From the cell containing the given text, extract its center point as [x, y] coordinate. 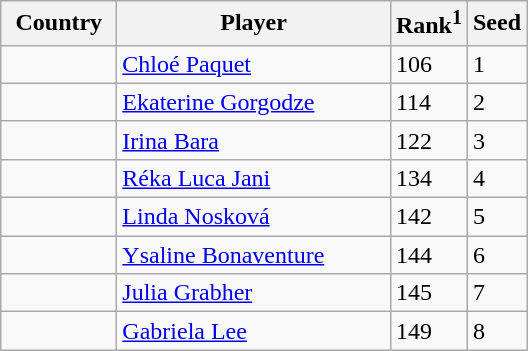
Seed [496, 24]
4 [496, 178]
Rank1 [428, 24]
144 [428, 255]
2 [496, 102]
3 [496, 140]
114 [428, 102]
106 [428, 64]
Ysaline Bonaventure [254, 255]
122 [428, 140]
134 [428, 178]
149 [428, 331]
6 [496, 255]
Réka Luca Jani [254, 178]
Chloé Paquet [254, 64]
Country [59, 24]
5 [496, 217]
142 [428, 217]
Linda Nosková [254, 217]
8 [496, 331]
1 [496, 64]
7 [496, 293]
Ekaterine Gorgodze [254, 102]
145 [428, 293]
Irina Bara [254, 140]
Player [254, 24]
Gabriela Lee [254, 331]
Julia Grabher [254, 293]
